Provide the (X, Y) coordinate of the cell's center where the given text is located.  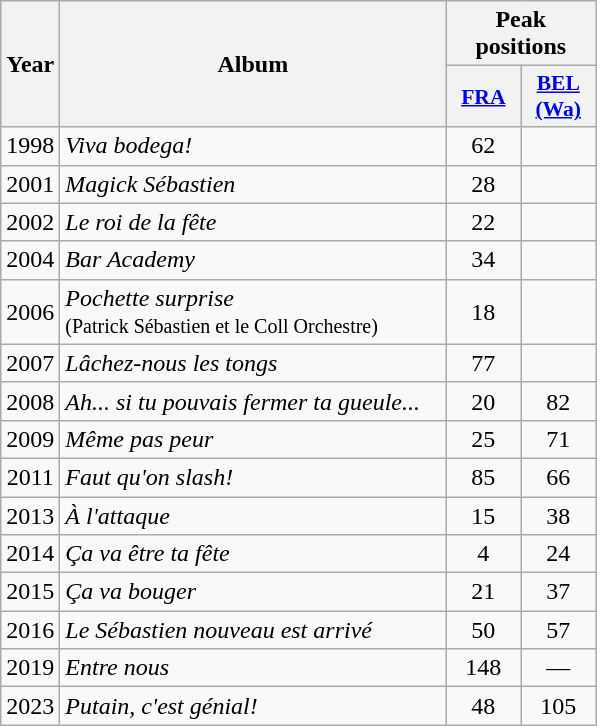
Ça va bouger (253, 592)
2006 (30, 312)
2016 (30, 630)
2023 (30, 706)
82 (558, 401)
2004 (30, 260)
71 (558, 439)
Viva bodega! (253, 146)
37 (558, 592)
2015 (30, 592)
25 (484, 439)
À l'attaque (253, 515)
Le Sébastien nouveau est arrivé (253, 630)
Putain, c'est génial! (253, 706)
20 (484, 401)
Lâchez-nous les tongs (253, 363)
50 (484, 630)
18 (484, 312)
105 (558, 706)
2011 (30, 477)
48 (484, 706)
2008 (30, 401)
2002 (30, 222)
Magick Sébastien (253, 184)
Même pas peur (253, 439)
38 (558, 515)
Year (30, 64)
Album (253, 64)
BEL (Wa) (558, 96)
1998 (30, 146)
34 (484, 260)
Le roi de la fête (253, 222)
4 (484, 554)
Faut qu'on slash! (253, 477)
28 (484, 184)
FRA (484, 96)
— (558, 668)
2014 (30, 554)
2001 (30, 184)
2009 (30, 439)
2007 (30, 363)
21 (484, 592)
Bar Academy (253, 260)
2019 (30, 668)
22 (484, 222)
57 (558, 630)
148 (484, 668)
Entre nous (253, 668)
Ah... si tu pouvais fermer ta gueule... (253, 401)
Peak positions (521, 34)
2013 (30, 515)
77 (484, 363)
24 (558, 554)
85 (484, 477)
62 (484, 146)
66 (558, 477)
Pochette surprise (Patrick Sébastien et le Coll Orchestre) (253, 312)
15 (484, 515)
Ça va être ta fête (253, 554)
